Detect which cell encompasses the target text, then output its (X, Y) center coordinate. 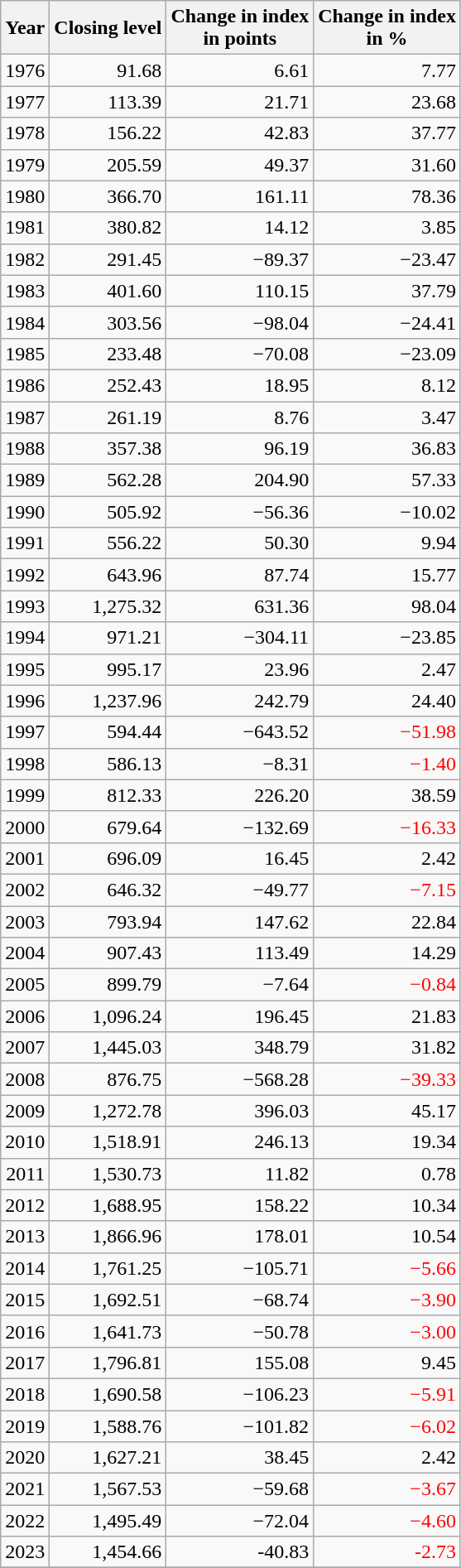
357.38 (108, 449)
2003 (25, 922)
396.03 (240, 1111)
1989 (25, 480)
Year (25, 28)
50.30 (240, 543)
1,761.25 (108, 1268)
1993 (25, 606)
1981 (25, 228)
586.13 (108, 764)
3.47 (387, 417)
1988 (25, 449)
38.59 (387, 795)
−7.64 (240, 985)
−70.08 (240, 354)
−643.52 (240, 732)
38.45 (240, 1458)
−16.33 (387, 827)
2016 (25, 1331)
−56.36 (240, 512)
196.45 (240, 1016)
291.45 (108, 259)
22.84 (387, 922)
2015 (25, 1300)
Change in indexin % (387, 28)
16.45 (240, 858)
113.49 (240, 953)
−23.47 (387, 259)
156.22 (108, 133)
643.96 (108, 575)
1,272.78 (108, 1111)
−105.71 (240, 1268)
899.79 (108, 985)
1991 (25, 543)
2017 (25, 1363)
2012 (25, 1205)
−3.67 (387, 1489)
2013 (25, 1237)
42.83 (240, 133)
−7.15 (387, 890)
45.17 (387, 1111)
110.15 (240, 291)
−101.82 (240, 1426)
−23.09 (387, 354)
1,275.32 (108, 606)
−304.11 (240, 638)
−24.41 (387, 322)
1994 (25, 638)
205.59 (108, 165)
21.83 (387, 1016)
-2.73 (387, 1552)
696.09 (108, 858)
1996 (25, 701)
178.01 (240, 1237)
793.94 (108, 922)
1990 (25, 512)
1998 (25, 764)
2004 (25, 953)
1995 (25, 669)
2001 (25, 858)
1,445.03 (108, 1048)
1,518.91 (108, 1142)
−0.84 (387, 985)
23.96 (240, 669)
10.54 (387, 1237)
1,237.96 (108, 701)
594.44 (108, 732)
631.36 (240, 606)
8.76 (240, 417)
1987 (25, 417)
876.75 (108, 1079)
−5.91 (387, 1394)
1980 (25, 196)
2000 (25, 827)
147.62 (240, 922)
2007 (25, 1048)
971.21 (108, 638)
23.68 (387, 102)
9.94 (387, 543)
96.19 (240, 449)
366.70 (108, 196)
21.71 (240, 102)
2022 (25, 1521)
348.79 (240, 1048)
−59.68 (240, 1489)
1,495.49 (108, 1521)
1,530.73 (108, 1174)
2009 (25, 1111)
−106.23 (240, 1394)
2006 (25, 1016)
2023 (25, 1552)
2021 (25, 1489)
1985 (25, 354)
Closing level (108, 28)
8.12 (387, 385)
−51.98 (387, 732)
19.34 (387, 1142)
2010 (25, 1142)
Change in indexin points (240, 28)
6.61 (240, 70)
78.36 (387, 196)
−23.85 (387, 638)
49.37 (240, 165)
1,690.58 (108, 1394)
1984 (25, 322)
2014 (25, 1268)
91.68 (108, 70)
226.20 (240, 795)
204.90 (240, 480)
0.78 (387, 1174)
995.17 (108, 669)
−568.28 (240, 1079)
9.45 (387, 1363)
−39.33 (387, 1079)
1,688.95 (108, 1205)
−4.60 (387, 1521)
-40.83 (240, 1552)
15.77 (387, 575)
1,588.76 (108, 1426)
1,096.24 (108, 1016)
57.33 (387, 480)
−49.77 (240, 890)
−98.04 (240, 322)
1992 (25, 575)
−1.40 (387, 764)
161.11 (240, 196)
36.83 (387, 449)
1,627.21 (108, 1458)
−3.00 (387, 1331)
2018 (25, 1394)
2019 (25, 1426)
24.40 (387, 701)
1,567.53 (108, 1489)
−89.37 (240, 259)
1,692.51 (108, 1300)
233.48 (108, 354)
−50.78 (240, 1331)
113.39 (108, 102)
380.82 (108, 228)
1,796.81 (108, 1363)
10.34 (387, 1205)
2008 (25, 1079)
14.29 (387, 953)
401.60 (108, 291)
1978 (25, 133)
679.64 (108, 827)
158.22 (240, 1205)
1977 (25, 102)
505.92 (108, 512)
2.47 (387, 669)
31.82 (387, 1048)
2020 (25, 1458)
98.04 (387, 606)
1,641.73 (108, 1331)
1999 (25, 795)
−10.02 (387, 512)
646.32 (108, 890)
7.77 (387, 70)
242.79 (240, 701)
556.22 (108, 543)
14.12 (240, 228)
812.33 (108, 795)
1,454.66 (108, 1552)
−8.31 (240, 764)
303.56 (108, 322)
−68.74 (240, 1300)
−6.02 (387, 1426)
155.08 (240, 1363)
−5.66 (387, 1268)
907.43 (108, 953)
562.28 (108, 480)
2011 (25, 1174)
31.60 (387, 165)
37.77 (387, 133)
1976 (25, 70)
261.19 (108, 417)
1997 (25, 732)
1,866.96 (108, 1237)
37.79 (387, 291)
246.13 (240, 1142)
1983 (25, 291)
11.82 (240, 1174)
1982 (25, 259)
3.85 (387, 228)
−132.69 (240, 827)
2002 (25, 890)
2005 (25, 985)
−72.04 (240, 1521)
18.95 (240, 385)
252.43 (108, 385)
1986 (25, 385)
−3.90 (387, 1300)
1979 (25, 165)
87.74 (240, 575)
